From the cell containing the given text, extract its center point as [x, y] coordinate. 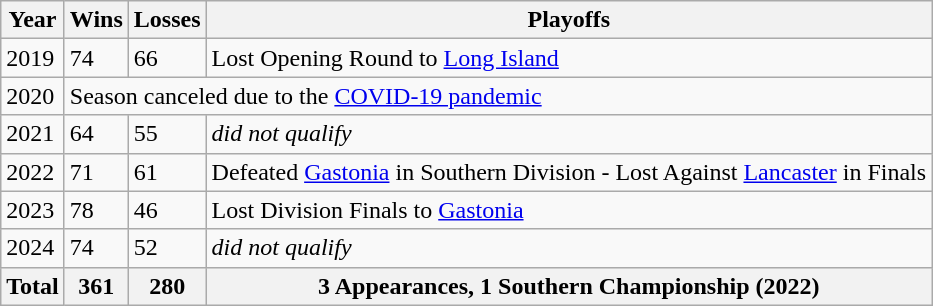
Year [33, 20]
361 [96, 286]
Losses [167, 20]
280 [167, 286]
Playoffs [569, 20]
55 [167, 134]
Season canceled due to the COVID-19 pandemic [498, 96]
61 [167, 172]
Defeated Gastonia in Southern Division - Lost Against Lancaster in Finals [569, 172]
2019 [33, 58]
Lost Division Finals to Gastonia [569, 210]
52 [167, 248]
2024 [33, 248]
2020 [33, 96]
66 [167, 58]
2022 [33, 172]
2023 [33, 210]
Lost Opening Round to Long Island [569, 58]
78 [96, 210]
Wins [96, 20]
Total [33, 286]
64 [96, 134]
46 [167, 210]
71 [96, 172]
2021 [33, 134]
3 Appearances, 1 Southern Championship (2022) [569, 286]
